From the cell containing the given text, extract its center point as (x, y) coordinate. 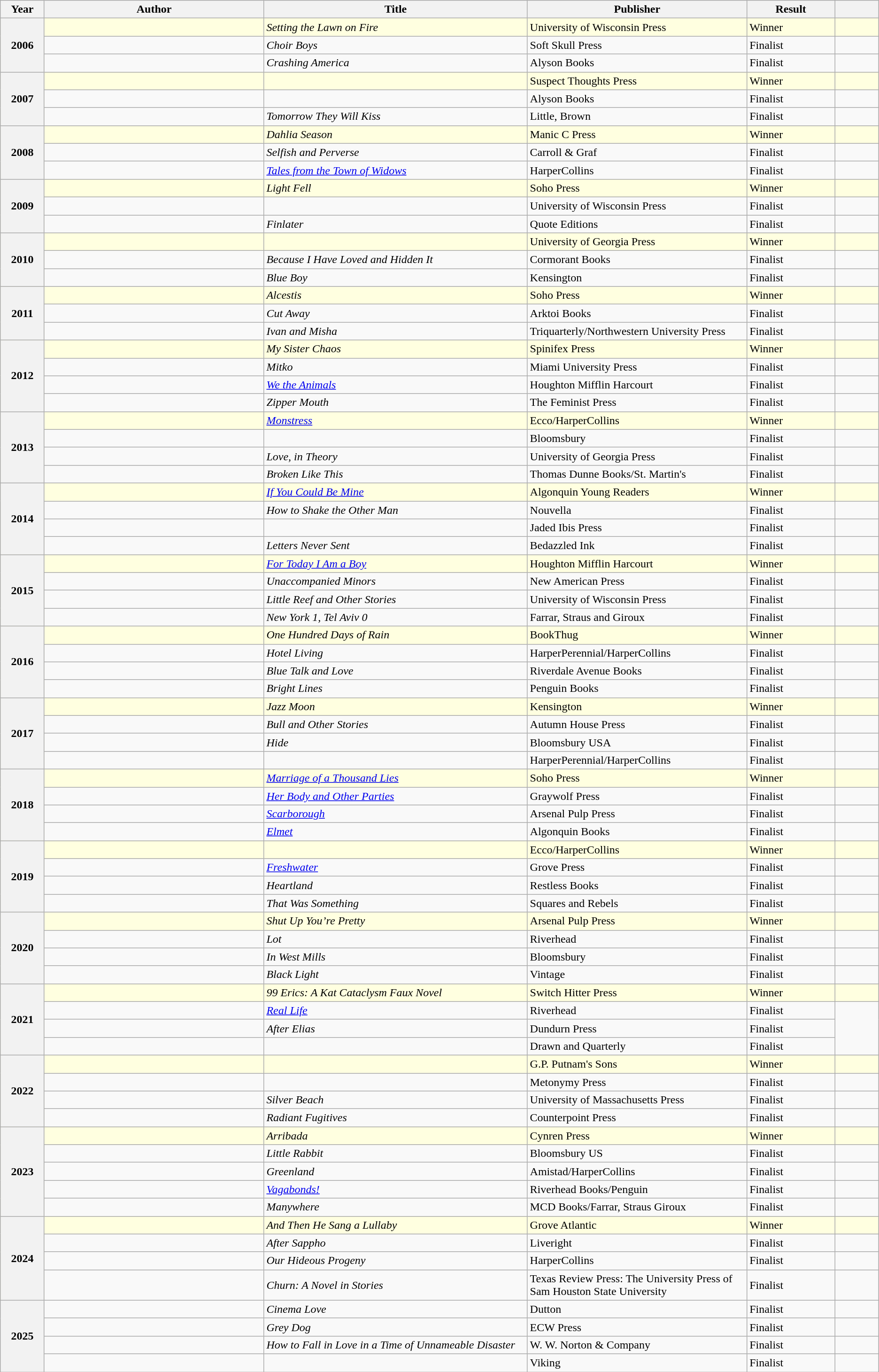
After Elias (395, 1028)
Bull and Other Stories (395, 724)
2022 (23, 1091)
2015 (23, 590)
Scarborough (395, 814)
Little Rabbit (395, 1154)
Counterpoint Press (637, 1118)
Algonquin Books (637, 832)
2006 (23, 45)
Grove Atlantic (637, 1225)
Little, Brown (637, 116)
Penguin Books (637, 689)
Thomas Dunne Books/St. Martin's (637, 474)
Lot (395, 939)
Bloomsbury USA (637, 742)
Riverhead Books/Penguin (637, 1189)
2009 (23, 206)
Greenland (395, 1171)
Ivan and Misha (395, 331)
One Hundred Days of Rain (395, 635)
Churn: A Novel in Stories (395, 1285)
Bloomsbury US (637, 1154)
Zipper Mouth (395, 403)
Grey Dog (395, 1327)
W. W. Norton & Company (637, 1345)
Love, in Theory (395, 456)
If You Could Be Mine (395, 492)
Cormorant Books (637, 260)
MCD Books/Farrar, Straus Giroux (637, 1207)
Riverdale Avenue Books (637, 671)
Result (791, 9)
Monstress (395, 420)
Author (154, 9)
Tales from the Town of Widows (395, 170)
My Sister Chaos (395, 349)
Little Reef and Other Stories (395, 599)
University of Massachusetts Press (637, 1100)
Choir Boys (395, 45)
Farrar, Straus and Giroux (637, 617)
Manic C Press (637, 134)
2024 (23, 1258)
Blue Boy (395, 278)
Year (23, 9)
2019 (23, 876)
Letters Never Sent (395, 546)
Publisher (637, 9)
Dutton (637, 1309)
Freshwater (395, 868)
Selfish and Perverse (395, 152)
2017 (23, 733)
Cynren Press (637, 1136)
ECW Press (637, 1327)
Hide (395, 742)
Cut Away (395, 313)
2016 (23, 662)
Autumn House Press (637, 724)
Alcestis (395, 295)
Because I Have Loved and Hidden It (395, 260)
Drawn and Quarterly (637, 1046)
Suspect Thoughts Press (637, 81)
Quote Editions (637, 224)
Dundurn Press (637, 1028)
Dahlia Season (395, 134)
2007 (23, 99)
G.P. Putnam's Sons (637, 1064)
2020 (23, 948)
Tomorrow They Will Kiss (395, 116)
Her Body and Other Parties (395, 796)
Elmet (395, 832)
Viking (637, 1363)
Heartland (395, 885)
BookThug (637, 635)
Jaded Ibis Press (637, 528)
Soft Skull Press (637, 45)
Spinifex Press (637, 349)
Arribada (395, 1136)
2025 (23, 1336)
That Was Something (395, 903)
Real Life (395, 1010)
Amistad/HarperCollins (637, 1171)
Jazz Moon (395, 706)
Nouvella (637, 510)
Bedazzled Ink (637, 546)
New York 1, Tel Aviv 0 (395, 617)
Black Light (395, 975)
Texas Review Press: The University Press of Sam Houston State University (637, 1285)
Restless Books (637, 885)
2023 (23, 1171)
Cinema Love (395, 1309)
After Sappho (395, 1243)
2008 (23, 152)
Shut Up You’re Pretty (395, 921)
Mitko (395, 367)
Light Fell (395, 188)
2010 (23, 260)
Triquarterly/Northwestern University Press (637, 331)
How to Shake the Other Man (395, 510)
Crashing America (395, 63)
2011 (23, 313)
How to Fall in Love in a Time of Unnameable Disaster (395, 1345)
Liveright (637, 1243)
2012 (23, 376)
Metonymy Press (637, 1082)
For Today I Am a Boy (395, 564)
Switch Hitter Press (637, 992)
Silver Beach (395, 1100)
We the Animals (395, 385)
Radiant Fugitives (395, 1118)
Arktoi Books (637, 313)
Finlater (395, 224)
Unaccompanied Minors (395, 581)
2018 (23, 805)
Bright Lines (395, 689)
Blue Talk and Love (395, 671)
Manywhere (395, 1207)
Grove Press (637, 868)
And Then He Sang a Lullaby (395, 1225)
Squares and Rebels (637, 903)
Vintage (637, 975)
Carroll & Graf (637, 152)
2014 (23, 519)
Algonquin Young Readers (637, 492)
Broken Like This (395, 474)
2013 (23, 447)
Vagabonds! (395, 1189)
Marriage of a Thousand Lies (395, 778)
New American Press (637, 581)
Our Hideous Progeny (395, 1261)
Graywolf Press (637, 796)
Hotel Living (395, 653)
Setting the Lawn on Fire (395, 27)
99 Erics: A Kat Cataclysm Faux Novel (395, 992)
The Feminist Press (637, 403)
Miami University Press (637, 367)
2021 (23, 1019)
In West Mills (395, 957)
Title (395, 9)
